Output the [X, Y] coordinate of the center of the cell containing the given text.  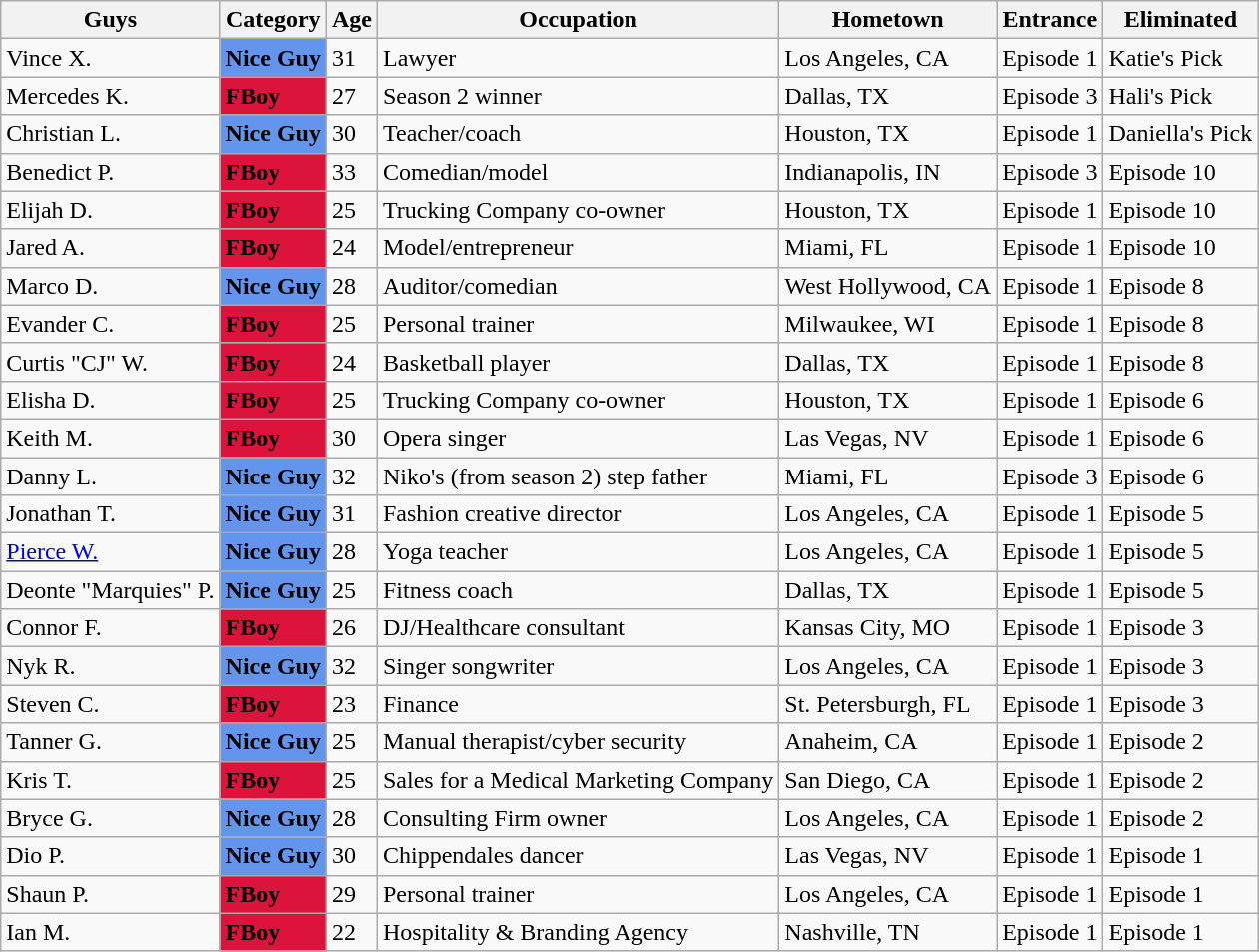
Guys [110, 20]
West Hollywood, CA [888, 286]
Auditor/comedian [578, 286]
Hali's Pick [1181, 96]
Model/entrepreneur [578, 248]
Evander C. [110, 324]
Opera singer [578, 438]
Entrance [1050, 20]
Manual therapist/cyber security [578, 742]
Bryce G. [110, 818]
27 [352, 96]
Danny L. [110, 476]
Keith M. [110, 438]
Elijah D. [110, 210]
29 [352, 894]
Dio P. [110, 856]
Milwaukee, WI [888, 324]
Kris T. [110, 780]
Eliminated [1181, 20]
DJ/Healthcare consultant [578, 628]
Yoga teacher [578, 552]
Ian M. [110, 932]
Shaun P. [110, 894]
Comedian/model [578, 172]
Singer songwriter [578, 666]
Season 2 winner [578, 96]
Hometown [888, 20]
Christian L. [110, 134]
26 [352, 628]
San Diego, CA [888, 780]
Deonte "Marquies" P. [110, 590]
Occupation [578, 20]
Consulting Firm owner [578, 818]
Jonathan T. [110, 514]
Connor F. [110, 628]
Vince X. [110, 58]
Category [273, 20]
Curtis "CJ" W. [110, 362]
Chippendales dancer [578, 856]
St. Petersburgh, FL [888, 704]
Fitness coach [578, 590]
Mercedes K. [110, 96]
22 [352, 932]
Basketball player [578, 362]
Benedict P. [110, 172]
Niko's (from season 2) step father [578, 476]
Fashion creative director [578, 514]
Hospitality & Branding Agency [578, 932]
Finance [578, 704]
Age [352, 20]
33 [352, 172]
Tanner G. [110, 742]
Pierce W. [110, 552]
Lawyer [578, 58]
Nashville, TN [888, 932]
Elisha D. [110, 400]
Daniella's Pick [1181, 134]
23 [352, 704]
Anaheim, CA [888, 742]
Katie's Pick [1181, 58]
Sales for a Medical Marketing Company [578, 780]
Marco D. [110, 286]
Indianapolis, IN [888, 172]
Jared A. [110, 248]
Steven C. [110, 704]
Teacher/coach [578, 134]
Nyk R. [110, 666]
Kansas City, MO [888, 628]
